Detect which cell encompasses the target text, then output its (x, y) center coordinate. 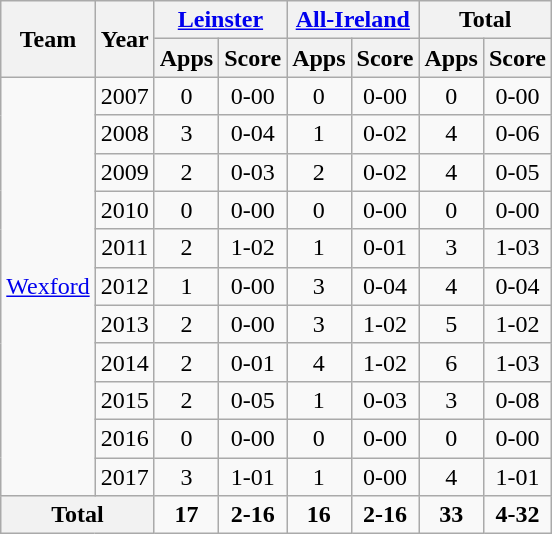
Leinster (220, 20)
2010 (124, 210)
2013 (124, 324)
4-32 (517, 515)
2011 (124, 248)
17 (186, 515)
Team (48, 39)
Year (124, 39)
2012 (124, 286)
6 (451, 362)
2015 (124, 400)
16 (319, 515)
2007 (124, 96)
33 (451, 515)
Wexford (48, 286)
2009 (124, 172)
0-08 (517, 400)
0-06 (517, 134)
2014 (124, 362)
2017 (124, 477)
5 (451, 324)
2008 (124, 134)
All-Ireland (353, 20)
2016 (124, 438)
